Search for the cell housing the specified text and yield its (X, Y) center coordinate. 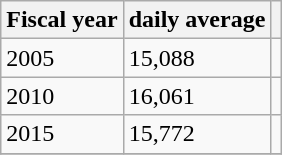
16,061 (197, 96)
2005 (62, 58)
Fiscal year (62, 20)
daily average (197, 20)
2015 (62, 134)
2010 (62, 96)
15,772 (197, 134)
15,088 (197, 58)
